Identify which cell holds the provided text, then report its (x, y) central coordinate. 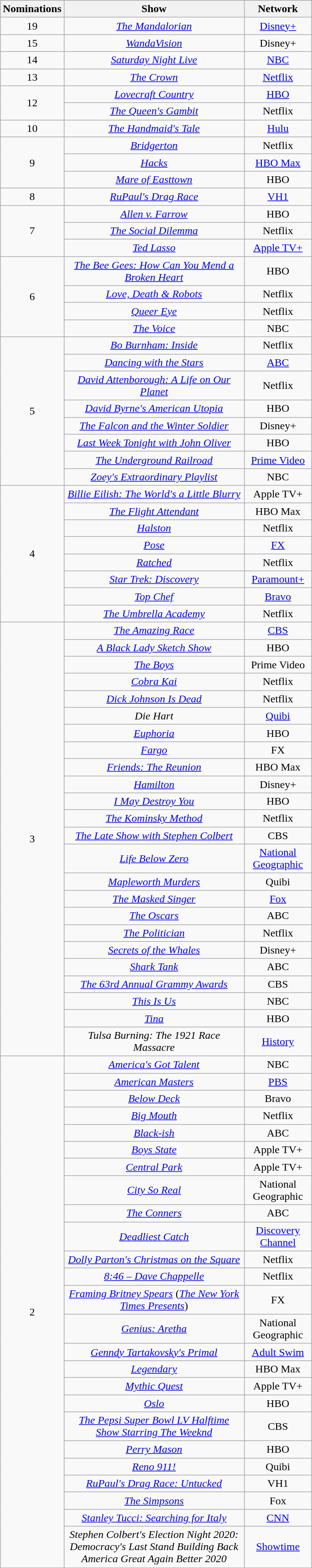
10 (32, 128)
The Social Dilemma (154, 231)
The Conners (154, 1213)
Star Trek: Discovery (154, 579)
A Black Lady Sketch Show (154, 648)
The Crown (154, 77)
Die Hart (154, 716)
The Kominsky Method (154, 819)
Lovecraft Country (154, 94)
David Attenborough: A Life on Our Planet (154, 386)
The Underground Railroad (154, 460)
3 (32, 839)
Cobra Kai (154, 682)
Genius: Aretha (154, 1328)
RuPaul's Drag Race (154, 196)
Paramount+ (278, 579)
4 (32, 553)
Euphoria (154, 733)
Below Deck (154, 1099)
Dick Johnson Is Dead (154, 699)
Reno 911! (154, 1467)
CNN (278, 1518)
Hulu (278, 128)
6 (32, 297)
Perry Mason (154, 1450)
The Late Show with Stephen Colbert (154, 836)
Network (278, 9)
Allen v. Farrow (154, 214)
David Byrne's American Utopia (154, 409)
Black-ish (154, 1133)
The Simpsons (154, 1501)
The Amazing Race (154, 631)
Deadliest Catch (154, 1236)
The Boys (154, 665)
13 (32, 77)
The Pepsi Super Bowl LV Halftime Show Starring The Weeknd (154, 1426)
Zoey's Extraordinary Playlist (154, 477)
Billie Eilish: The World's a Little Blurry (154, 494)
7 (32, 231)
PBS (278, 1081)
Genndy Tartakovsky's Primal (154, 1352)
America's Got Talent (154, 1064)
8 (32, 196)
Ted Lasso (154, 248)
Adult Swim (278, 1352)
Bridgerton (154, 145)
Framing Britney Spears (The New York Times Presents) (154, 1300)
City So Real (154, 1190)
Mapleworth Murders (154, 882)
Central Park (154, 1167)
Life Below Zero (154, 858)
The Oscars (154, 916)
The Mandalorian (154, 26)
Queer Eye (154, 311)
The 63rd Annual Grammy Awards (154, 984)
Ratched (154, 562)
Secrets of the Whales (154, 950)
Shark Tank (154, 967)
Bo Burnham: Inside (154, 345)
Last Week Tonight with John Oliver (154, 443)
Oslo (154, 1403)
Pose (154, 545)
The Umbrella Academy (154, 614)
Saturday Night Live (154, 60)
Mythic Quest (154, 1386)
Nominations (32, 9)
The Bee Gees: How Can You Mend a Broken Heart (154, 271)
Showtime (278, 1547)
Show (154, 9)
Love, Death & Robots (154, 294)
Tina (154, 1018)
Discovery Channel (278, 1236)
The Falcon and the Winter Soldier (154, 426)
WandaVision (154, 43)
Stephen Colbert's Election Night 2020: Democracy's Last Stand Building Back America Great Again Better 2020 (154, 1547)
19 (32, 26)
Legendary (154, 1369)
12 (32, 103)
9 (32, 162)
8:46 – Dave Chappelle (154, 1276)
Friends: The Reunion (154, 767)
5 (32, 411)
Hacks (154, 162)
The Masked Singer (154, 899)
The Voice (154, 328)
The Handmaid's Tale (154, 128)
14 (32, 60)
Dolly Parton's Christmas on the Square (154, 1259)
2 (32, 1311)
Halston (154, 528)
This Is Us (154, 1001)
Big Mouth (154, 1116)
Hamilton (154, 784)
Top Chef (154, 597)
The Politician (154, 933)
American Masters (154, 1081)
15 (32, 43)
Tulsa Burning: The 1921 Race Massacre (154, 1041)
RuPaul's Drag Race: Untucked (154, 1484)
Fargo (154, 750)
History (278, 1041)
I May Destroy You (154, 801)
Mare of Easttown (154, 179)
The Flight Attendant (154, 511)
Dancing with the Stars (154, 362)
Stanley Tucci: Searching for Italy (154, 1518)
Boys State (154, 1150)
The Queen's Gambit (154, 111)
